Scan for the cell matching the given text and deliver its [X, Y] coordinate at center. 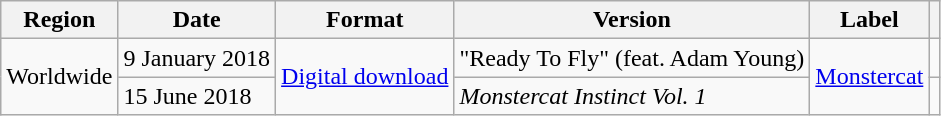
Version [632, 20]
9 January 2018 [197, 58]
Label [870, 20]
Monstercat Instinct Vol. 1 [632, 96]
Worldwide [60, 77]
15 June 2018 [197, 96]
Monstercat [870, 77]
"Ready To Fly" (feat. Adam Young) [632, 58]
Region [60, 20]
Format [365, 20]
Date [197, 20]
Digital download [365, 77]
